Locate the cell with the specified text and output its (x, y) center coordinate. 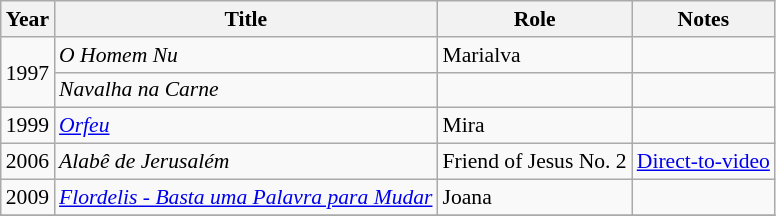
Year (28, 19)
Notes (704, 19)
1997 (28, 72)
Friend of Jesus No. 2 (535, 162)
O Homem Nu (246, 55)
Joana (535, 197)
Alabê de Jerusalém (246, 162)
Navalha na Carne (246, 90)
Mira (535, 126)
Marialva (535, 55)
Flordelis - Basta uma Palavra para Mudar (246, 197)
1999 (28, 126)
2006 (28, 162)
2009 (28, 197)
Title (246, 19)
Orfeu (246, 126)
Direct-to-video (704, 162)
Role (535, 19)
